Capture the cell that displays the provided text and extract its (X, Y) central coordinate. 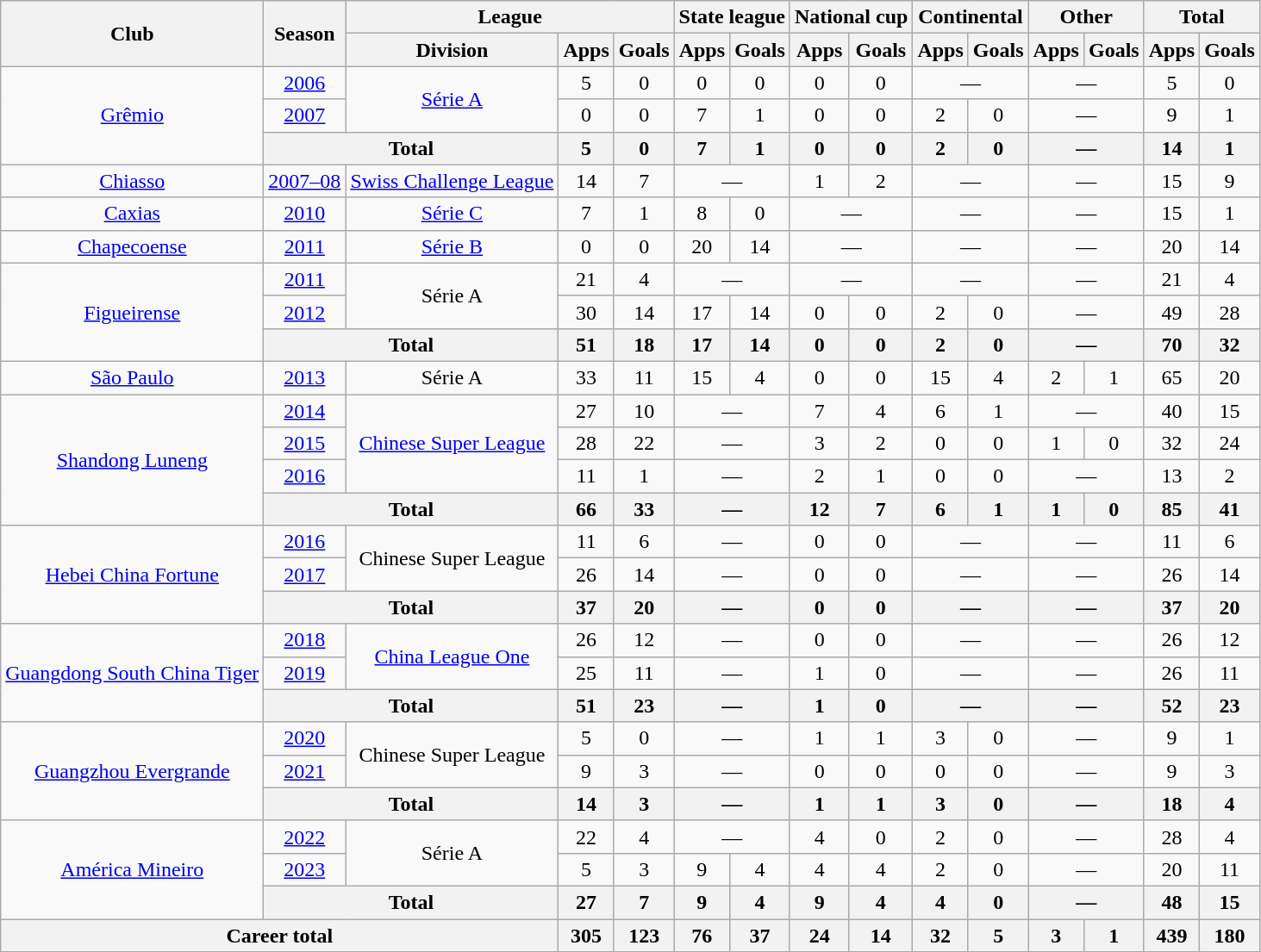
2013 (305, 377)
Career total (279, 935)
2010 (305, 214)
Division (452, 50)
Swiss Challenge League (452, 181)
2018 (305, 640)
65 (1171, 377)
2023 (305, 869)
2014 (305, 411)
66 (586, 509)
2022 (305, 837)
National cup (851, 17)
30 (586, 312)
180 (1230, 935)
48 (1171, 902)
2021 (305, 771)
41 (1230, 509)
439 (1171, 935)
305 (586, 935)
Other (1086, 17)
Caxias (133, 214)
Guangdong South China Tiger (133, 673)
Figueirense (133, 312)
Grêmio (133, 115)
Série B (452, 246)
70 (1171, 345)
10 (644, 411)
2012 (305, 312)
Chapecoense (133, 246)
2015 (305, 444)
América Mineiro (133, 869)
Season (305, 34)
40 (1171, 411)
Guangzhou Evergrande (133, 771)
8 (702, 214)
2020 (305, 738)
Chiasso (133, 181)
Hebei China Fortune (133, 575)
League (510, 17)
China League One (452, 656)
123 (644, 935)
State league (732, 17)
2007 (305, 115)
52 (1171, 706)
13 (1171, 476)
85 (1171, 509)
2006 (305, 83)
2017 (305, 575)
Continental (971, 17)
76 (702, 935)
Shandong Luneng (133, 460)
2019 (305, 673)
25 (586, 673)
São Paulo (133, 377)
Série C (452, 214)
2007–08 (305, 181)
Club (133, 34)
49 (1171, 312)
